Extract the (X, Y) coordinate from the center of the cell holding the provided text.  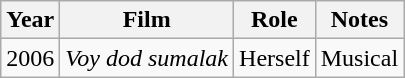
Herself (275, 58)
Musical (359, 58)
Notes (359, 20)
Film (147, 20)
Role (275, 20)
2006 (30, 58)
Year (30, 20)
Voy dod sumalak (147, 58)
